From the cell containing the given text, extract its center point as [X, Y] coordinate. 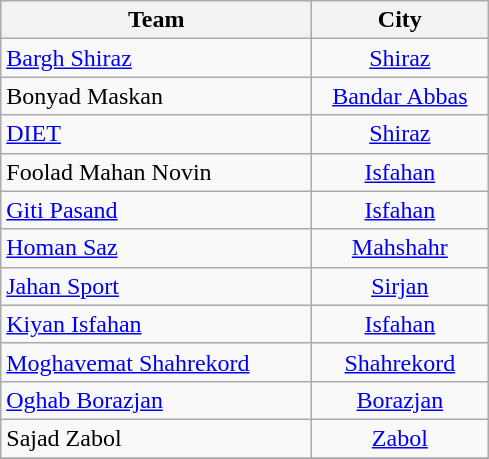
Team [156, 20]
Zabol [400, 438]
Sajad Zabol [156, 438]
Bonyad Maskan [156, 96]
Shahrekord [400, 362]
Foolad Mahan Novin [156, 172]
Mahshahr [400, 248]
Oghab Borazjan [156, 400]
Sirjan [400, 286]
Homan Saz [156, 248]
Bargh Shiraz [156, 58]
DIET [156, 134]
Moghavemat Shahrekord [156, 362]
Giti Pasand [156, 210]
City [400, 20]
Bandar Abbas [400, 96]
Kiyan Isfahan [156, 324]
Jahan Sport [156, 286]
Borazjan [400, 400]
